Extract the (x, y) coordinate from the center of the cell holding the provided text.  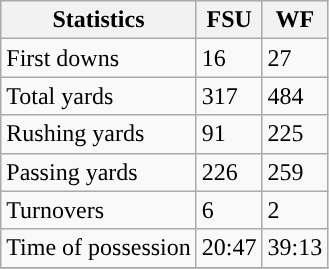
Turnovers (99, 210)
2 (295, 210)
259 (295, 172)
Statistics (99, 20)
First downs (99, 58)
Time of possession (99, 248)
FSU (229, 20)
20:47 (229, 248)
27 (295, 58)
Rushing yards (99, 134)
226 (229, 172)
317 (229, 96)
39:13 (295, 248)
91 (229, 134)
Total yards (99, 96)
16 (229, 58)
6 (229, 210)
WF (295, 20)
225 (295, 134)
484 (295, 96)
Passing yards (99, 172)
